Detect which cell encompasses the target text, then output its [x, y] center coordinate. 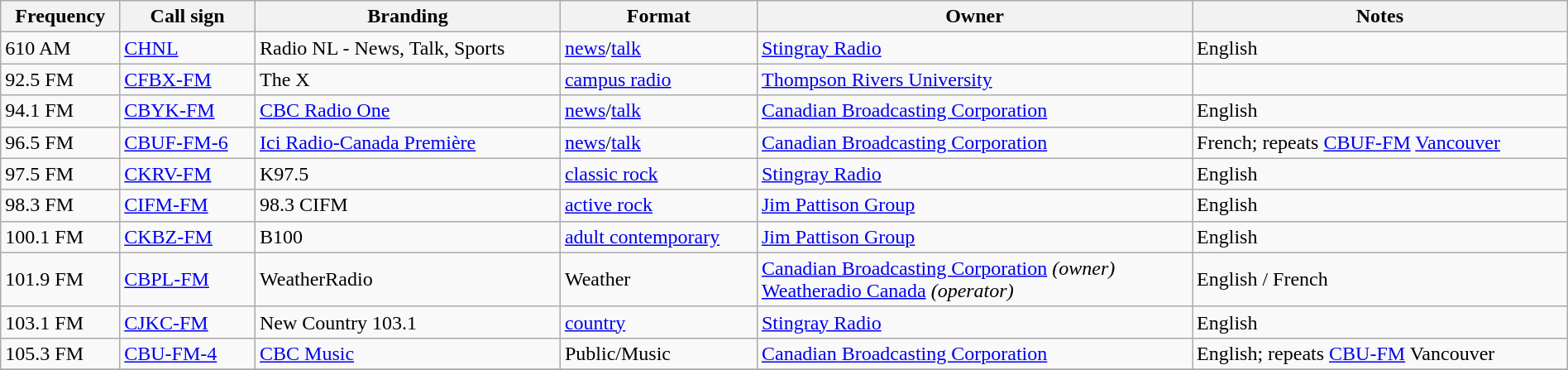
CBPL-FM [188, 280]
Weather [658, 280]
K97.5 [407, 174]
CBUF-FM-6 [188, 142]
92.5 FM [60, 79]
Frequency [60, 17]
Call sign [188, 17]
101.9 FM [60, 280]
New Country 103.1 [407, 322]
classic rock [658, 174]
CBC Music [407, 353]
country [658, 322]
103.1 FM [60, 322]
The X [407, 79]
CBC Radio One [407, 111]
CHNL [188, 48]
active rock [658, 205]
Format [658, 17]
97.5 FM [60, 174]
WeatherRadio [407, 280]
Thompson Rivers University [974, 79]
98.3 CIFM [407, 205]
English; repeats CBU-FM Vancouver [1380, 353]
CBYK-FM [188, 111]
94.1 FM [60, 111]
adult contemporary [658, 237]
CKBZ-FM [188, 237]
CKRV-FM [188, 174]
Canadian Broadcasting Corporation (owner)Weatheradio Canada (operator) [974, 280]
Radio NL - News, Talk, Sports [407, 48]
610 AM [60, 48]
98.3 FM [60, 205]
CBU-FM-4 [188, 353]
English / French [1380, 280]
Ici Radio-Canada Première [407, 142]
French; repeats CBUF-FM Vancouver [1380, 142]
105.3 FM [60, 353]
CFBX-FM [188, 79]
96.5 FM [60, 142]
campus radio [658, 79]
Public/Music [658, 353]
Owner [974, 17]
CJKC-FM [188, 322]
100.1 FM [60, 237]
B100 [407, 237]
Notes [1380, 17]
Branding [407, 17]
CIFM-FM [188, 205]
